Identify which cell holds the provided text, then report its (x, y) central coordinate. 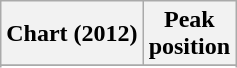
Peakposition (189, 34)
Chart (2012) (72, 34)
